Determine the (X, Y) coordinate at the center of the cell enclosing the given text.  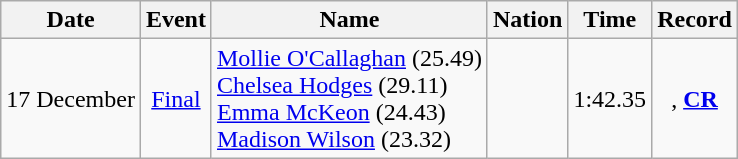
Mollie O'Callaghan (25.49)Chelsea Hodges (29.11)Emma McKeon (24.43)Madison Wilson (23.32) (349, 98)
Record (695, 20)
1:42.35 (610, 98)
Nation (527, 20)
, CR (695, 98)
Final (176, 98)
Event (176, 20)
Time (610, 20)
Date (71, 20)
Name (349, 20)
17 December (71, 98)
